Search for the cell housing the specified text and yield its (X, Y) center coordinate. 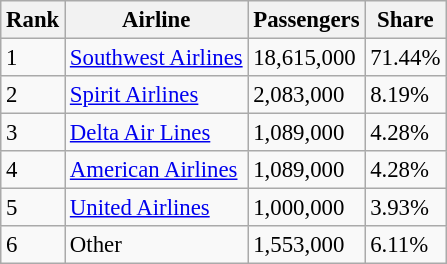
6.11% (406, 245)
Delta Air Lines (156, 133)
1,553,000 (306, 245)
Other (156, 245)
3 (33, 133)
United Airlines (156, 208)
Share (406, 20)
Southwest Airlines (156, 58)
4 (33, 170)
1,000,000 (306, 208)
6 (33, 245)
Rank (33, 20)
American Airlines (156, 170)
8.19% (406, 95)
Passengers (306, 20)
18,615,000 (306, 58)
Spirit Airlines (156, 95)
Airline (156, 20)
2 (33, 95)
71.44% (406, 58)
2,083,000 (306, 95)
3.93% (406, 208)
5 (33, 208)
1 (33, 58)
